Extract the [X, Y] coordinate from the center of the cell holding the provided text.  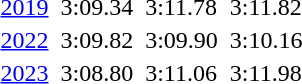
3:09.82 [97, 40]
3:09.90 [182, 40]
